Pinpoint the cell where the given text exists, returning its [x, y] midpoint coordinate. 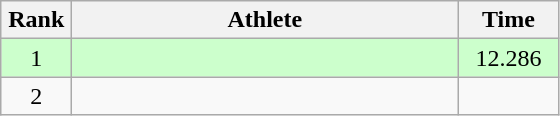
12.286 [508, 58]
2 [36, 96]
Athlete [265, 20]
Time [508, 20]
Rank [36, 20]
1 [36, 58]
